Pinpoint the cell where the given text exists, returning its (x, y) midpoint coordinate. 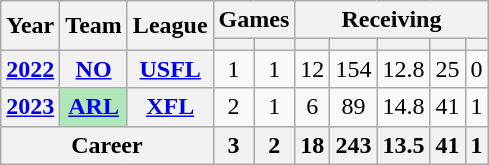
Games (254, 20)
Year (30, 26)
89 (354, 107)
ARL (94, 107)
243 (354, 145)
0 (476, 69)
2022 (30, 69)
Receiving (392, 20)
Career (107, 145)
6 (312, 107)
2023 (30, 107)
13.5 (404, 145)
League (170, 26)
NO (94, 69)
USFL (170, 69)
25 (448, 69)
XFL (170, 107)
3 (234, 145)
18 (312, 145)
12 (312, 69)
Team (94, 26)
12.8 (404, 69)
154 (354, 69)
14.8 (404, 107)
